Scan for the cell matching the given text and deliver its [X, Y] coordinate at center. 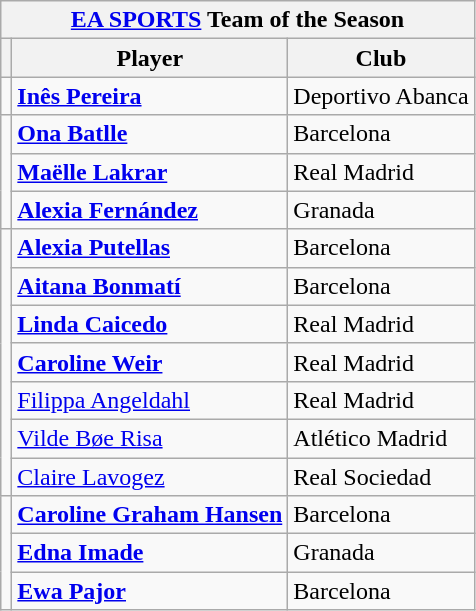
Ona Batlle [150, 134]
Caroline Graham Hansen [150, 515]
Deportivo Abanca [381, 96]
Alexia Fernández [150, 210]
Vilde Bøe Risa [150, 438]
Alexia Putellas [150, 248]
Linda Caicedo [150, 324]
Aitana Bonmatí [150, 286]
Claire Lavogez [150, 477]
Atlético Madrid [381, 438]
Inês Pereira [150, 96]
Filippa Angeldahl [150, 400]
Real Sociedad [381, 477]
Ewa Pajor [150, 591]
EA SPORTS Team of the Season [238, 20]
Club [381, 58]
Caroline Weir [150, 362]
Edna Imade [150, 553]
Maëlle Lakrar [150, 172]
Player [150, 58]
